Provide the [X, Y] coordinate of the cell's center where the given text is located.  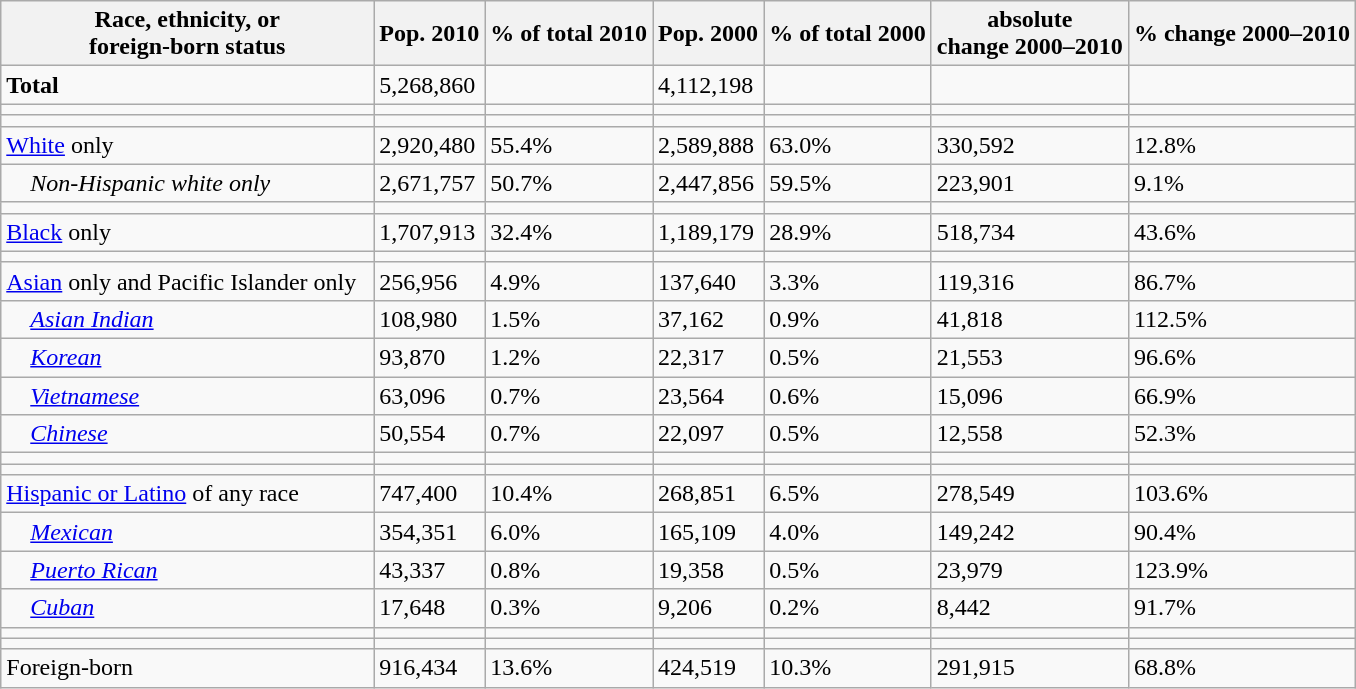
22,097 [708, 434]
41,818 [1030, 319]
2,447,856 [708, 183]
112.5% [1242, 319]
% change 2000–2010 [1242, 34]
1,707,913 [430, 232]
256,956 [430, 281]
Non-Hispanic white only [188, 183]
% of total 2000 [848, 34]
0.6% [848, 395]
8,442 [1030, 608]
Chinese [188, 434]
Race, ethnicity, orforeign-born status [188, 34]
149,242 [1030, 532]
Total [188, 85]
5,268,860 [430, 85]
2,589,888 [708, 145]
9.1% [1242, 183]
Foreign-born [188, 668]
Asian only and Pacific Islander only [188, 281]
32.4% [569, 232]
6.0% [569, 532]
Hispanic or Latino of any race [188, 494]
23,979 [1030, 570]
63.0% [848, 145]
Korean [188, 357]
0.2% [848, 608]
9,206 [708, 608]
0.3% [569, 608]
0.8% [569, 570]
137,640 [708, 281]
White only [188, 145]
424,519 [708, 668]
2,920,480 [430, 145]
19,358 [708, 570]
108,980 [430, 319]
66.9% [1242, 395]
91.7% [1242, 608]
103.6% [1242, 494]
59.5% [848, 183]
916,434 [430, 668]
165,109 [708, 532]
% of total 2010 [569, 34]
28.9% [848, 232]
Mexican [188, 532]
Vietnamese [188, 395]
12.8% [1242, 145]
1,189,179 [708, 232]
0.9% [848, 319]
4,112,198 [708, 85]
68.8% [1242, 668]
90.4% [1242, 532]
23,564 [708, 395]
63,096 [430, 395]
Asian Indian [188, 319]
86.7% [1242, 281]
Black only [188, 232]
55.4% [569, 145]
747,400 [430, 494]
330,592 [1030, 145]
268,851 [708, 494]
13.6% [569, 668]
50.7% [569, 183]
93,870 [430, 357]
37,162 [708, 319]
50,554 [430, 434]
43.6% [1242, 232]
43,337 [430, 570]
Puerto Rican [188, 570]
1.5% [569, 319]
1.2% [569, 357]
22,317 [708, 357]
10.3% [848, 668]
119,316 [1030, 281]
223,901 [1030, 183]
4.9% [569, 281]
291,915 [1030, 668]
3.3% [848, 281]
17,648 [430, 608]
absolutechange 2000–2010 [1030, 34]
4.0% [848, 532]
Pop. 2000 [708, 34]
354,351 [430, 532]
518,734 [1030, 232]
52.3% [1242, 434]
21,553 [1030, 357]
12,558 [1030, 434]
278,549 [1030, 494]
10.4% [569, 494]
Cuban [188, 608]
Pop. 2010 [430, 34]
96.6% [1242, 357]
2,671,757 [430, 183]
15,096 [1030, 395]
123.9% [1242, 570]
6.5% [848, 494]
